Find where the given text appears and provide that cell's center as (x, y) coordinate. 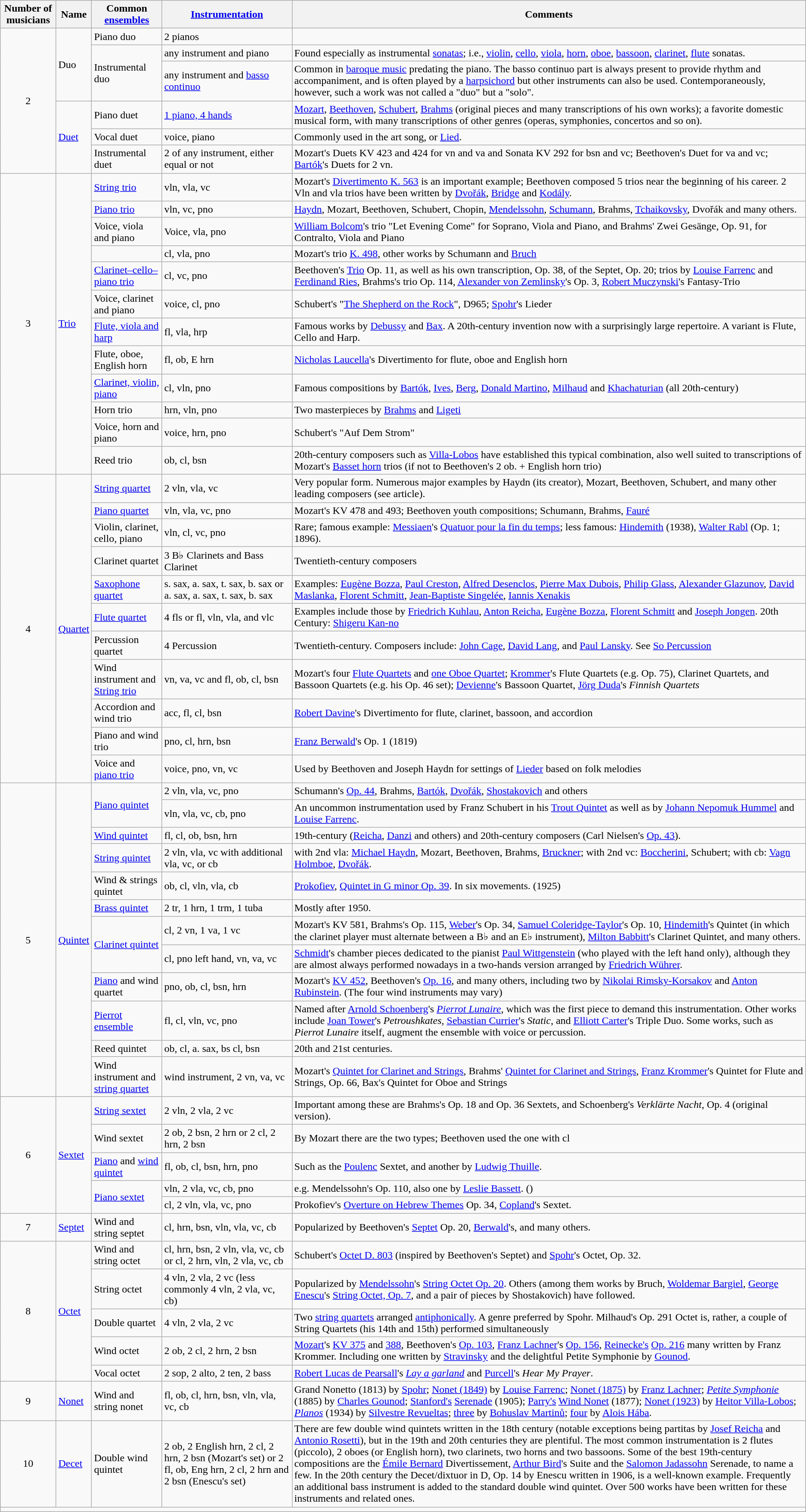
2 of any instrument, either equal or not (227, 159)
Octet (74, 1311)
Important among these are Brahms's Op. 18 and Op. 36 Sextets, and Schoenberg's Verklärte Nacht, Op. 4 (original version). (549, 1110)
2 vln, vla, vc with additional vla, vc, or cb (227, 857)
Horn trio (127, 410)
Found especially as instrumental sonatas; i.e., violin, cello, viola, horn, oboe, bassoon, clarinet, flute sonatas. (549, 53)
4 Percussion (227, 646)
voice, hrn, pno (227, 432)
Schubert's "Auf Dem Strom" (549, 432)
4 fls or fl, vln, vla, and vlc (227, 617)
Mozart's KV 478 and 493; Beethoven youth compositions; Schumann, Brahms, Fauré (549, 510)
2 pianos (227, 37)
vln, cl, vc, pno (227, 533)
Duo (74, 65)
Piano duet (127, 114)
Quartet (74, 628)
String octet (127, 1289)
Mostly after 1950. (549, 908)
4 vln, 2 vla, 2 vc (less commonly 4 vln, 2 vla, vc, cb) (227, 1289)
fl, ob, cl, bsn, hrn, pno (227, 1166)
ob, cl, bsn (227, 461)
Number of musicians (28, 15)
e.g. Mendelssohn's Op. 110, also one by Leslie Bassett. () (549, 1189)
2 vln, 2 vla, 2 vc (227, 1110)
Schumann's Op. 44, Brahms, Bartók, Dvořák, Shostakovich and others (549, 791)
Clarinet quartet (127, 561)
Two masterpieces by Brahms and Ligeti (549, 410)
Wind quintet (127, 835)
William Bolcom's trio "Let Evening Come" for Soprano, Viola and Piano, and Brahms' Zwei Gesänge, Op. 91, for Contralto, Viola and Piano (549, 232)
vln, 2 vla, vc, cb, pno (227, 1189)
Piano quartet (127, 510)
Decet (74, 1464)
By Mozart there are the two types; Beethoven used the one with cl (549, 1138)
Duet (74, 137)
19th-century (Reicha, Danzi and others) and 20th-century composers (Carl Nielsen's Op. 43). (549, 835)
pno, cl, hrn, bsn (227, 741)
7 (28, 1228)
Nicholas Laucella's Divertimento for flute, oboe and English horn (549, 360)
vln, vla, vc, pno (227, 510)
cl, hrn, bsn, 2 vln, vla, vc, cb or cl, 2 hrn, vln, 2 vla, vc, cb (227, 1255)
voice, pno, vn, vc (227, 769)
Twentieth-century. Composers include: John Cage, David Lang, and Paul Lansky. See So Percussion (549, 646)
Commonly used in the art song, or Lied. (549, 137)
Piano and wind trio (127, 741)
cl, vla, pno (227, 254)
Reed quintet (127, 1048)
String quartet (127, 488)
fl, ob, cl, hrn, bsn, vln, vla, vc, cb (227, 1401)
4 (28, 628)
voice, cl, pno (227, 304)
Flute, viola and harp (127, 332)
Saxophone quartet (127, 590)
with 2nd vla: Michael Haydn, Mozart, Beethoven, Brahms, Bruckner; with 2nd vc: Boccherini, Schubert; with cb: Vagn Holmboe, Dvořák. (549, 857)
voice, piano (227, 137)
Name (74, 15)
Wind and string septet (127, 1228)
Brass quintet (127, 908)
Wind & strings quintet (127, 886)
6 (28, 1154)
Wind instrument and string quartet (127, 1076)
Instrumental duet (127, 159)
20th and 21st centuries. (549, 1048)
Voice, clarinet and piano (127, 304)
Comments (549, 15)
vn, va, vc and fl, ob, cl, bsn (227, 679)
Voice, vla, pno (227, 232)
Wind octet (127, 1351)
any instrument and basso continuo (227, 81)
2 (28, 101)
Prokofiev's Overture on Hebrew Themes Op. 34, Copland's Sextet. (549, 1205)
ob, cl, vln, vla, cb (227, 886)
Wind and string nonet (127, 1401)
Rare; famous example: Messiaen's Quatuor pour la fin du temps; less famous: Hindemith (1938), Walter Rabl (Op. 1; 1896). (549, 533)
2 ob, 2 bsn, 2 hrn or 2 cl, 2 hrn, 2 bsn (227, 1138)
3 B♭ Clarinets and Bass Clarinet (227, 561)
hrn, vln, pno (227, 410)
Piano and wind quartet (127, 986)
An uncommon instrumentation used by Franz Schubert in his Trout Quintet as well as by Johann Nepomuk Hummel and Louise Farrenc. (549, 813)
Clarinet–cello–piano trio (127, 275)
vln, vc, pno (227, 209)
4 vln, 2 vla, 2 vc (227, 1323)
Instrumental duo (127, 73)
Very popular form. Numerous major examples by Haydn (its creator), Mozart, Beethoven, Schubert, and many other leading composers (see article). (549, 488)
5 (28, 940)
Haydn, Mozart, Beethoven, Schubert, Chopin, Mendelssohn, Schumann, Brahms, Tchaikovsky, Dvořák and many others. (549, 209)
Schubert's "The Shepherd on the Rock", D965; Spohr's Lieder (549, 304)
Accordion and wind trio (127, 713)
Twentieth-century composers (549, 561)
Voice, viola and piano (127, 232)
fl, cl, vln, vc, pno (227, 1020)
cl, 2 vn, 1 va, 1 vc (227, 931)
vln, vla, vc (227, 187)
Flute quartet (127, 617)
acc, fl, cl, bsn (227, 713)
1 piano, 4 hands (227, 114)
Mozart's Duets KV 423 and 424 for vn and va and Sonata KV 292 for bsn and vc; Beethoven's Duet for va and vc; Bartók's Duets for 2 vn. (549, 159)
Wind and string octet (127, 1255)
Piano and wind quintet (127, 1166)
Such as the Poulenc Sextet, and another by Ludwig Thuille. (549, 1166)
Percussion quartet (127, 646)
Famous works by Debussy and Bax. A 20th-century invention now with a surprisingly large repertoire. A variant is Flute, Cello and Harp. (549, 332)
Clarinet, violin, piano (127, 388)
String trio (127, 187)
Double wind quintet (127, 1464)
Piano sextet (127, 1197)
String quintet (127, 857)
10 (28, 1464)
Clarinet quintet (127, 944)
Schubert's Octet D. 803 (inspired by Beethoven's Septet) and Spohr's Octet, Op. 32. (549, 1255)
Examples include those by Friedrich Kuhlau, Anton Reicha, Eugène Bozza, Florent Schmitt and Joseph Jongen. 20th Century: Shigeru Kan-no (549, 617)
fl, vla, hrp (227, 332)
2 sop, 2 alto, 2 ten, 2 bass (227, 1373)
Voice, horn and piano (127, 432)
Vocal duet (127, 137)
ob, cl, a. sax, bs cl, bsn (227, 1048)
Double quartet (127, 1323)
Voice and piano trio (127, 769)
Pierrot ensemble (127, 1020)
Flute, oboe, English horn (127, 360)
cl, hrn, bsn, vln, vla, vc, cb (227, 1228)
cl, vln, pno (227, 388)
Robert Davine's Divertimento for flute, clarinet, bassoon, and accordion (549, 713)
2 vln, vla, vc, pno (227, 791)
cl, 2 vln, vla, vc, pno (227, 1205)
fl, ob, E hrn (227, 360)
Piano trio (127, 209)
Famous compositions by Bartók, Ives, Berg, Donald Martino, Milhaud and Khachaturian (all 20th-century) (549, 388)
s. sax, a. sax, t. sax, b. sax or a. sax, a. sax, t. sax, b. sax (227, 590)
Nonet (74, 1401)
2 ob, 2 English hrn, 2 cl, 2 hrn, 2 bsn (Mozart's set) or 2 fl, ob, Eng hrn, 2 cl, 2 hrn and 2 bsn (Enescu's set) (227, 1464)
Reed trio (127, 461)
fl, cl, ob, bsn, hrn (227, 835)
cl, pno left hand, vn, va, vc (227, 959)
vln, vla, vc, cb, pno (227, 813)
Trio (74, 324)
Mozart's trio K. 498, other works by Schumann and Bruch (549, 254)
Popularized by Beethoven's Septet Op. 20, Berwald's, and many others. (549, 1228)
Franz Berwald's Op. 1 (1819) (549, 741)
any instrument and piano (227, 53)
2 ob, 2 cl, 2 hrn, 2 bsn (227, 1351)
Used by Beethoven and Joseph Haydn for settings of Lieder based on folk melodies (549, 769)
pno, ob, cl, bsn, hrn (227, 986)
Sextet (74, 1154)
Wind instrument and String trio (127, 679)
wind instrument, 2 vn, va, vc (227, 1076)
Wind sextet (127, 1138)
8 (28, 1311)
Robert Lucas de Pearsall's Lay a garland and Purcell's Hear My Prayer. (549, 1373)
Septet (74, 1228)
Prokofiev, Quintet in G minor Op. 39. In six movements. (1925) (549, 886)
Instrumentation (227, 15)
cl, vc, pno (227, 275)
Vocal octet (127, 1373)
String sextet (127, 1110)
3 (28, 324)
2 tr, 1 hrn, 1 trm, 1 tuba (227, 908)
9 (28, 1401)
Quintet (74, 940)
Piano quintet (127, 805)
2 vln, vla, vc (227, 488)
Common ensembles (127, 15)
Violin, clarinet, cello, piano (127, 533)
Piano duo (127, 37)
